Identify which cell holds the provided text, then report its [x, y] central coordinate. 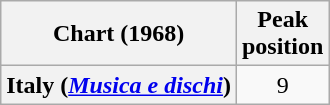
Chart (1968) [119, 34]
Italy (Musica e dischi) [119, 85]
9 [282, 85]
Peakposition [282, 34]
